For the text-containing cell, return its midpoint in (X, Y) coordinate format. 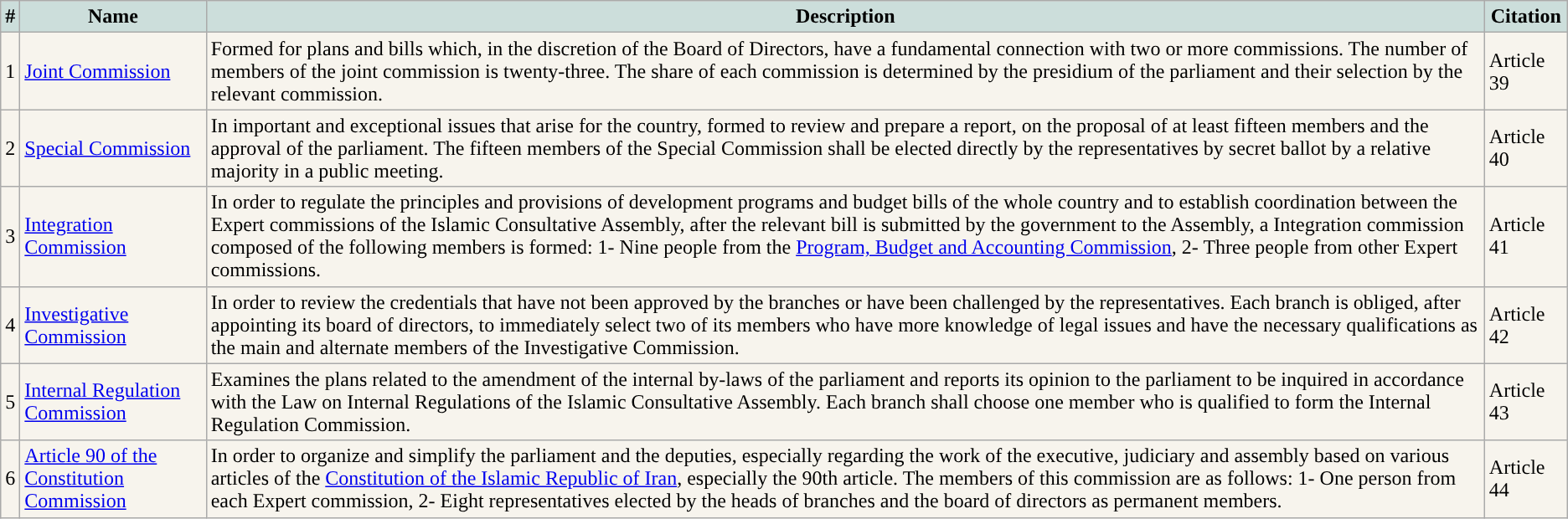
Description (845, 17)
Special Commission (113, 148)
4 (10, 325)
Citation (1526, 17)
Article 43 (1526, 402)
Integration Commission (113, 236)
2 (10, 148)
3 (10, 236)
Article 40 (1526, 148)
5 (10, 402)
Article 90 of the Constitution Commission (113, 479)
Article 44 (1526, 479)
# (10, 17)
Name (113, 17)
Joint Commission (113, 71)
Internal Regulation Commission (113, 402)
6 (10, 479)
Investigative Commission (113, 325)
1 (10, 71)
Article 41 (1526, 236)
Article 39 (1526, 71)
Article 42 (1526, 325)
